Pinpoint the cell where the given text exists, returning its (X, Y) midpoint coordinate. 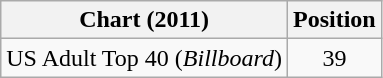
39 (335, 58)
US Adult Top 40 (Billboard) (144, 58)
Chart (2011) (144, 20)
Position (335, 20)
